Pinpoint the cell where the given text exists, returning its (X, Y) midpoint coordinate. 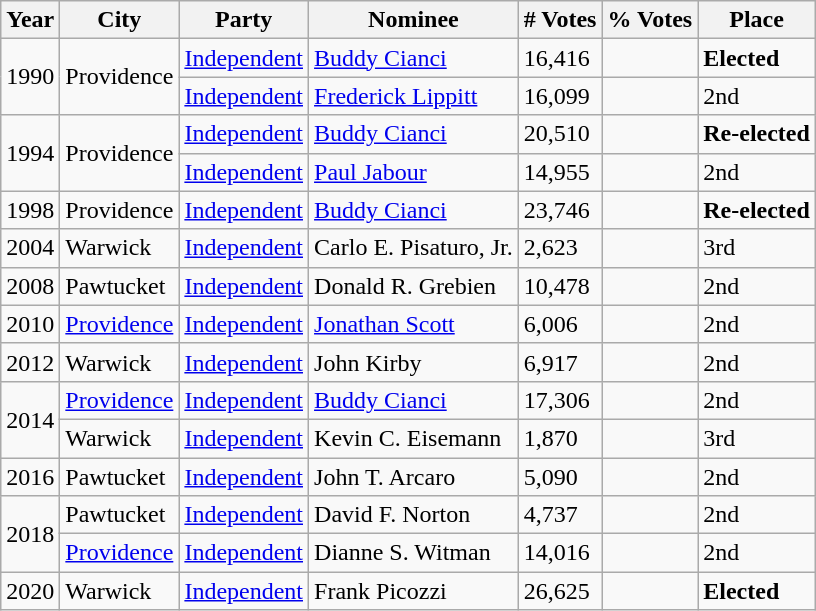
1990 (30, 77)
2008 (30, 286)
Party (244, 20)
City (120, 20)
14,955 (560, 172)
1994 (30, 153)
# Votes (560, 20)
14,016 (560, 553)
10,478 (560, 286)
% Votes (650, 20)
Place (757, 20)
20,510 (560, 134)
16,416 (560, 58)
2004 (30, 248)
2020 (30, 591)
2016 (30, 477)
4,737 (560, 515)
David F. Norton (414, 515)
Frederick Lippitt (414, 96)
2010 (30, 324)
5,090 (560, 477)
Paul Jabour (414, 172)
John Kirby (414, 362)
16,099 (560, 96)
Dianne S. Witman (414, 553)
Year (30, 20)
Frank Picozzi (414, 591)
6,006 (560, 324)
2018 (30, 534)
Kevin C. Eisemann (414, 438)
6,917 (560, 362)
2014 (30, 419)
1998 (30, 210)
Jonathan Scott (414, 324)
Nominee (414, 20)
John T. Arcaro (414, 477)
Donald R. Grebien (414, 286)
2012 (30, 362)
17,306 (560, 400)
26,625 (560, 591)
Carlo E. Pisaturo, Jr. (414, 248)
23,746 (560, 210)
2,623 (560, 248)
1,870 (560, 438)
